Detect which cell encompasses the target text, then output its (x, y) center coordinate. 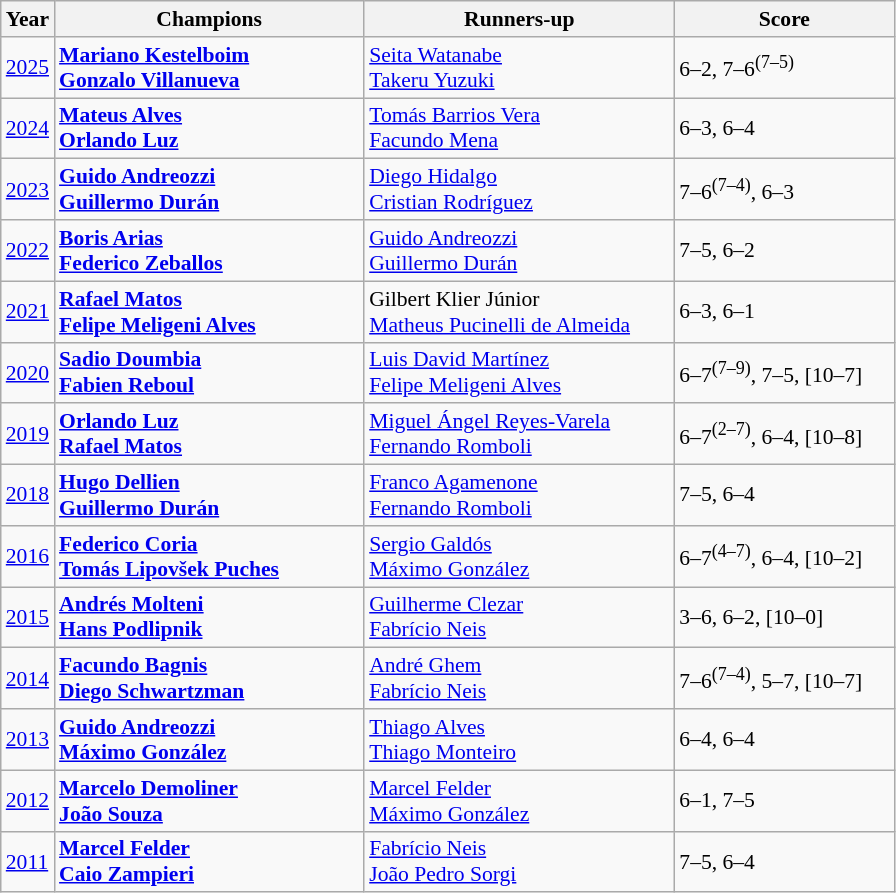
Federico Coria Tomás Lipovšek Puches (209, 556)
2012 (28, 800)
6–4, 6–4 (784, 740)
7–6(7–4), 6–3 (784, 190)
Seita Watanabe Takeru Yuzuki (519, 68)
2015 (28, 618)
2016 (28, 556)
2013 (28, 740)
Sergio Galdós Máximo González (519, 556)
Boris Arias Federico Zeballos (209, 250)
Orlando Luz Rafael Matos (209, 434)
7–5, 6–2 (784, 250)
Champions (209, 19)
Year (28, 19)
André Ghem Fabrício Neis (519, 678)
Marcelo Demoliner João Souza (209, 800)
Miguel Ángel Reyes-Varela Fernando Romboli (519, 434)
6–3, 6–1 (784, 312)
Thiago Alves Thiago Monteiro (519, 740)
Diego Hidalgo Cristian Rodríguez (519, 190)
Andrés Molteni Hans Podlipnik (209, 618)
Mariano Kestelboim Gonzalo Villanueva (209, 68)
Mateus Alves Orlando Luz (209, 128)
Guilherme Clezar Fabrício Neis (519, 618)
2019 (28, 434)
2024 (28, 128)
2011 (28, 862)
2025 (28, 68)
Guido Andreozzi Máximo González (209, 740)
2021 (28, 312)
2018 (28, 496)
Gilbert Klier Júnior Matheus Pucinelli de Almeida (519, 312)
Tomás Barrios Vera Facundo Mena (519, 128)
3–6, 6–2, [10–0] (784, 618)
Runners-up (519, 19)
Marcel Felder Máximo González (519, 800)
Marcel Felder Caio Zampieri (209, 862)
6–7(4–7), 6–4, [10–2] (784, 556)
Rafael Matos Felipe Meligeni Alves (209, 312)
2020 (28, 372)
Fabrício Neis João Pedro Sorgi (519, 862)
6–3, 6–4 (784, 128)
Hugo Dellien Guillermo Durán (209, 496)
Facundo Bagnis Diego Schwartzman (209, 678)
Sadio Doumbia Fabien Reboul (209, 372)
6–2, 7–6(7–5) (784, 68)
2022 (28, 250)
6–1, 7–5 (784, 800)
7–6(7–4), 5–7, [10–7] (784, 678)
Score (784, 19)
2014 (28, 678)
2023 (28, 190)
6–7(7–9), 7–5, [10–7] (784, 372)
Franco Agamenone Fernando Romboli (519, 496)
Luis David Martínez Felipe Meligeni Alves (519, 372)
6–7(2–7), 6–4, [10–8] (784, 434)
